Return [x, y] of the center of cell containing provided text 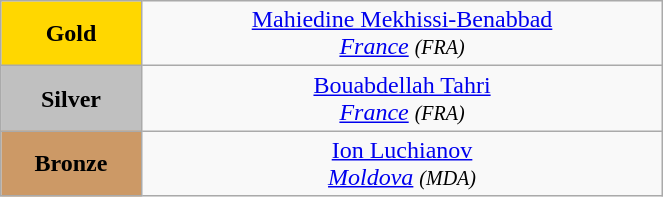
Silver [71, 98]
Mahiedine Mekhissi-BenabbadFrance (FRA) [402, 34]
Gold [71, 34]
Ion LuchianovMoldova (MDA) [402, 164]
Bouabdellah TahriFrance (FRA) [402, 98]
Bronze [71, 164]
